Determine the (X, Y) coordinate at the center of the cell enclosing the given text.  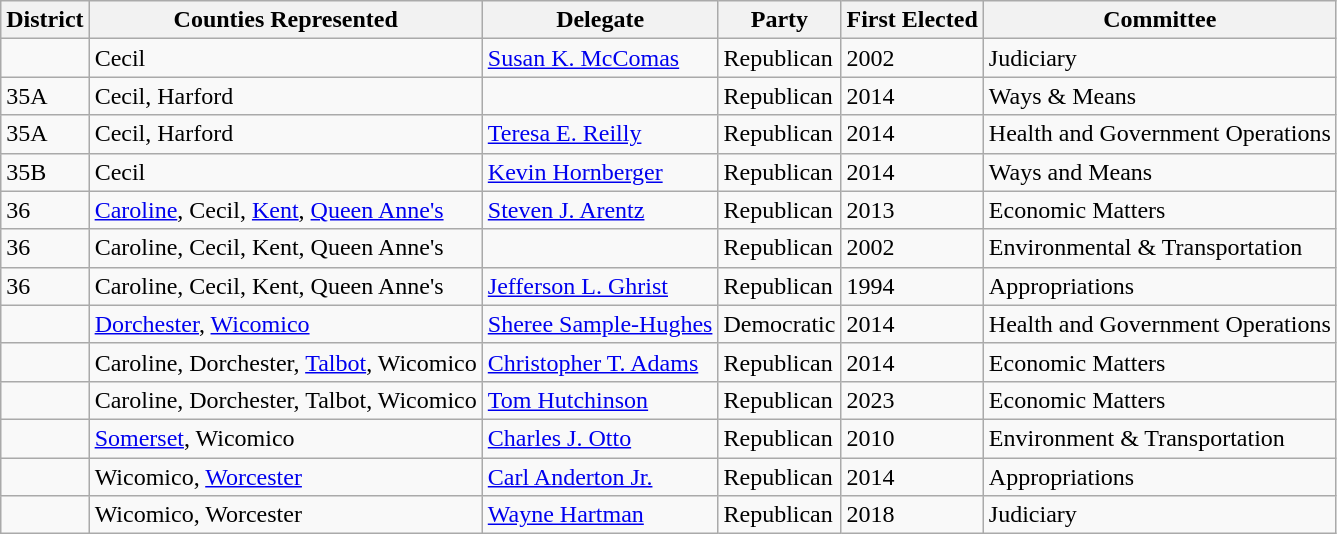
Wayne Hartman (600, 515)
Ways & Means (1160, 96)
First Elected (912, 20)
Teresa E. Reilly (600, 134)
2013 (912, 210)
Delegate (600, 20)
Susan K. McComas (600, 58)
2018 (912, 515)
Democratic (780, 324)
Somerset, Wicomico (286, 438)
Committee (1160, 20)
Kevin Hornberger (600, 172)
Dorchester, Wicomico (286, 324)
Counties Represented (286, 20)
2023 (912, 400)
Environmental & Transportation (1160, 248)
1994 (912, 286)
Carl Anderton Jr. (600, 477)
Party (780, 20)
Charles J. Otto (600, 438)
Environment & Transportation (1160, 438)
35B (45, 172)
District (45, 20)
Jefferson L. Ghrist (600, 286)
Sheree Sample-Hughes (600, 324)
Steven J. Arentz (600, 210)
Tom Hutchinson (600, 400)
2010 (912, 438)
Christopher T. Adams (600, 362)
Ways and Means (1160, 172)
